Extract the (x, y) coordinate from the center of the cell holding the provided text.  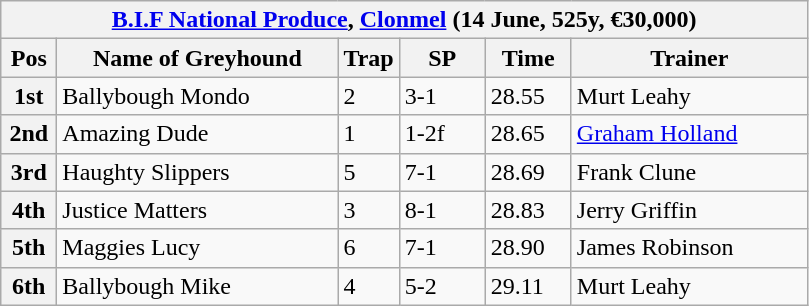
4 (368, 286)
Name of Greyhound (198, 58)
Ballybough Mike (198, 286)
8-1 (442, 210)
28.69 (528, 172)
28.65 (528, 134)
5th (29, 248)
Time (528, 58)
2 (368, 96)
Graham Holland (689, 134)
Haughty Slippers (198, 172)
Maggies Lucy (198, 248)
Trap (368, 58)
29.11 (528, 286)
Frank Clune (689, 172)
6 (368, 248)
28.90 (528, 248)
6th (29, 286)
SP (442, 58)
3rd (29, 172)
Ballybough Mondo (198, 96)
5 (368, 172)
B.I.F National Produce, Clonmel (14 June, 525y, €30,000) (404, 20)
3-1 (442, 96)
1-2f (442, 134)
Justice Matters (198, 210)
4th (29, 210)
1st (29, 96)
5-2 (442, 286)
3 (368, 210)
Amazing Dude (198, 134)
28.83 (528, 210)
Trainer (689, 58)
Jerry Griffin (689, 210)
28.55 (528, 96)
James Robinson (689, 248)
Pos (29, 58)
2nd (29, 134)
1 (368, 134)
